Pinpoint the cell where the given text exists, returning its (x, y) midpoint coordinate. 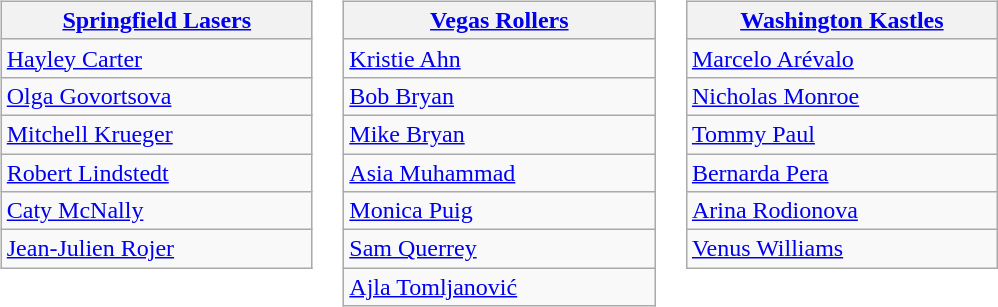
Kristie Ahn (500, 58)
Asia Muhammad (500, 173)
Arina Rodionova (842, 211)
Ajla Tomljanović (500, 287)
Sam Querrey (500, 249)
Monica Puig (500, 211)
Bob Bryan (500, 96)
Hayley Carter (156, 58)
Jean-Julien Rojer (156, 249)
Washington Kastles (842, 20)
Marcelo Arévalo (842, 58)
Olga Govortsova (156, 96)
Nicholas Monroe (842, 96)
Mike Bryan (500, 134)
Vegas Rollers (500, 20)
Tommy Paul (842, 134)
Venus Williams (842, 249)
Springfield Lasers (156, 20)
Bernarda Pera (842, 173)
Robert Lindstedt (156, 173)
Caty McNally (156, 211)
Mitchell Krueger (156, 134)
